Return (X, Y) of the center of cell containing provided text 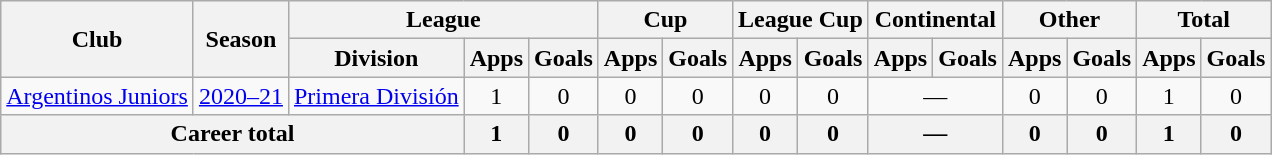
Primera División (376, 96)
Season (240, 39)
Division (376, 58)
Continental (935, 20)
League Cup (801, 20)
Club (98, 39)
Career total (232, 134)
Other (1069, 20)
2020–21 (240, 96)
Argentinos Juniors (98, 96)
League (443, 20)
Cup (665, 20)
Total (1204, 20)
